From the cell containing the given text, extract its center point as (x, y) coordinate. 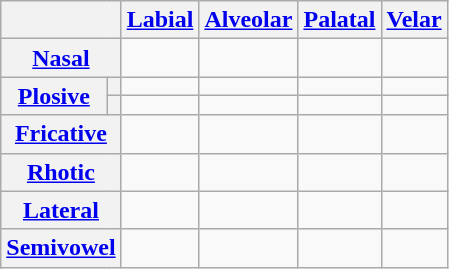
Alveolar (248, 20)
Rhotic (61, 172)
Fricative (61, 134)
Nasal (61, 58)
Plosive (54, 96)
Semivowel (61, 248)
Labial (160, 20)
Lateral (61, 210)
Palatal (340, 20)
Velar (414, 20)
